Output the [X, Y] coordinate of the center of the cell containing the given text.  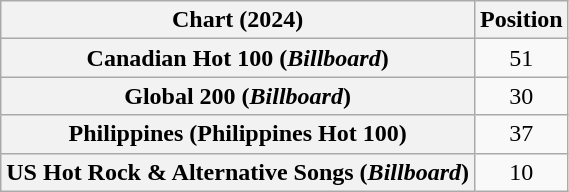
Canadian Hot 100 (Billboard) [238, 58]
Global 200 (Billboard) [238, 96]
US Hot Rock & Alternative Songs (Billboard) [238, 172]
Philippines (Philippines Hot 100) [238, 134]
37 [521, 134]
51 [521, 58]
Chart (2024) [238, 20]
10 [521, 172]
30 [521, 96]
Position [521, 20]
